Search for the cell housing the specified text and yield its (X, Y) center coordinate. 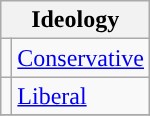
Liberal (81, 96)
Ideology (76, 20)
Conservative (81, 58)
